Identify which cell holds the provided text, then report its (x, y) central coordinate. 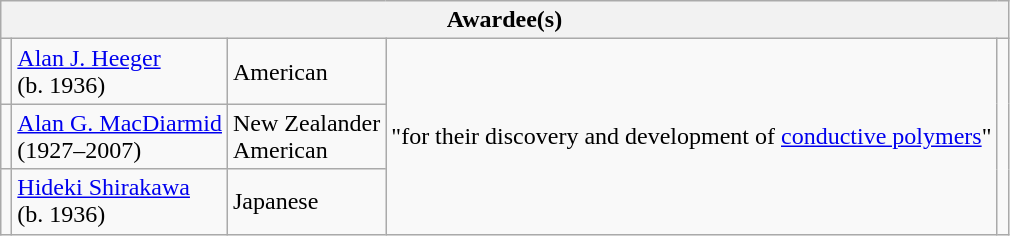
American (306, 72)
New Zealander American (306, 136)
Japanese (306, 202)
Alan G. MacDiarmid(1927–2007) (120, 136)
Alan J. Heeger(b. 1936) (120, 72)
Awardee(s) (504, 20)
Hideki Shirakawa(b. 1936) (120, 202)
"for their discovery and development of conductive polymers" (692, 136)
